Identify which cell holds the provided text, then report its (x, y) central coordinate. 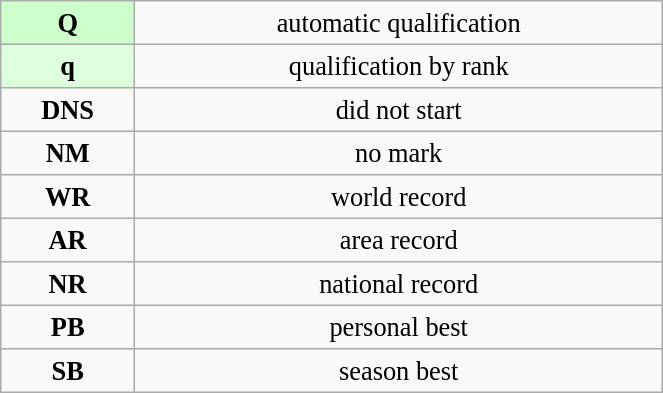
AR (68, 240)
PB (68, 327)
DNS (68, 109)
qualification by rank (399, 66)
WR (68, 197)
SB (68, 371)
world record (399, 197)
NM (68, 153)
personal best (399, 327)
automatic qualification (399, 22)
national record (399, 284)
q (68, 66)
no mark (399, 153)
NR (68, 284)
area record (399, 240)
did not start (399, 109)
Q (68, 22)
season best (399, 371)
